For the text-containing cell, return its midpoint in [X, Y] coordinate format. 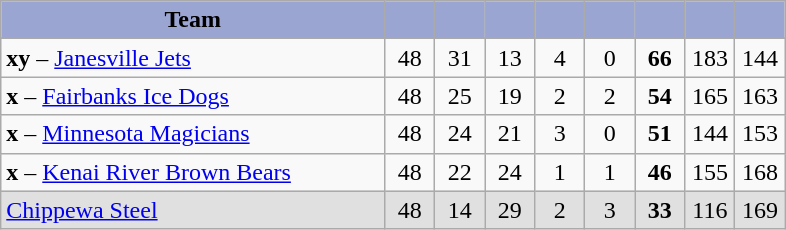
66 [660, 58]
163 [760, 96]
21 [510, 134]
22 [460, 172]
183 [710, 58]
29 [510, 210]
51 [660, 134]
xy – Janesville Jets [193, 58]
19 [510, 96]
13 [510, 58]
x – Fairbanks Ice Dogs [193, 96]
14 [460, 210]
33 [660, 210]
46 [660, 172]
54 [660, 96]
168 [760, 172]
153 [760, 134]
4 [560, 58]
116 [710, 210]
25 [460, 96]
31 [460, 58]
x – Minnesota Magicians [193, 134]
155 [710, 172]
Team [193, 20]
169 [760, 210]
Chippewa Steel [193, 210]
x – Kenai River Brown Bears [193, 172]
165 [710, 96]
